Detect which cell encompasses the target text, then output its [X, Y] center coordinate. 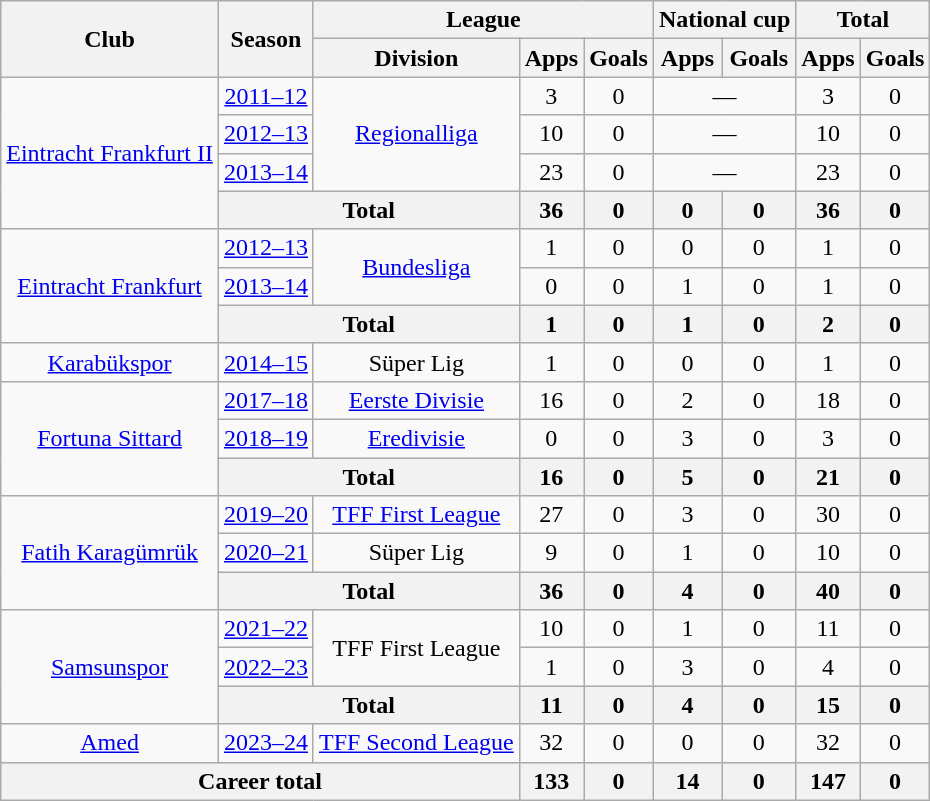
133 [551, 781]
40 [828, 591]
147 [828, 781]
Club [110, 39]
Samsunspor [110, 667]
5 [687, 477]
2023–24 [266, 743]
National cup [724, 20]
Eintracht Frankfurt II [110, 153]
9 [551, 553]
18 [828, 400]
Eerste Divisie [416, 400]
Fortuna Sittard [110, 438]
TFF Second League [416, 743]
Bundesliga [416, 267]
15 [828, 705]
Karabükspor [110, 362]
League [483, 20]
Division [416, 58]
14 [687, 781]
Eintracht Frankfurt [110, 286]
2022–23 [266, 667]
Career total [260, 781]
2017–18 [266, 400]
30 [828, 515]
2019–20 [266, 515]
Regionalliga [416, 134]
27 [551, 515]
21 [828, 477]
Fatih Karagümrük [110, 553]
2020–21 [266, 553]
2014–15 [266, 362]
Eredivisie [416, 438]
Amed [110, 743]
2018–19 [266, 438]
Season [266, 39]
2011–12 [266, 96]
2021–22 [266, 629]
